Locate the cell with the specified text and output its (x, y) center coordinate. 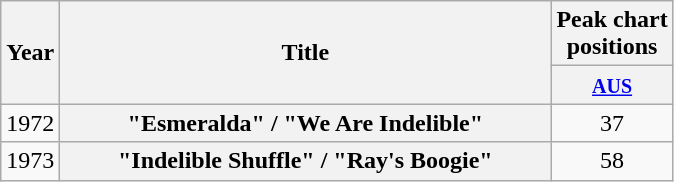
Year (30, 52)
1973 (30, 161)
"Esmeralda" / "We Are Indelible" (306, 123)
Title (306, 52)
37 (612, 123)
1972 (30, 123)
"Indelible Shuffle" / "Ray's Boogie" (306, 161)
AUS (612, 85)
58 (612, 161)
Peak chartpositions (612, 34)
